Detect which cell encompasses the target text, then output its [X, Y] center coordinate. 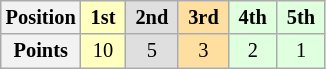
Points [41, 51]
5th [301, 17]
4th [253, 17]
1 [301, 51]
1st [104, 17]
Position [41, 17]
3 [203, 51]
2nd [152, 17]
5 [152, 51]
3rd [203, 17]
10 [104, 51]
2 [253, 51]
